Return [x, y] of the center of cell containing provided text 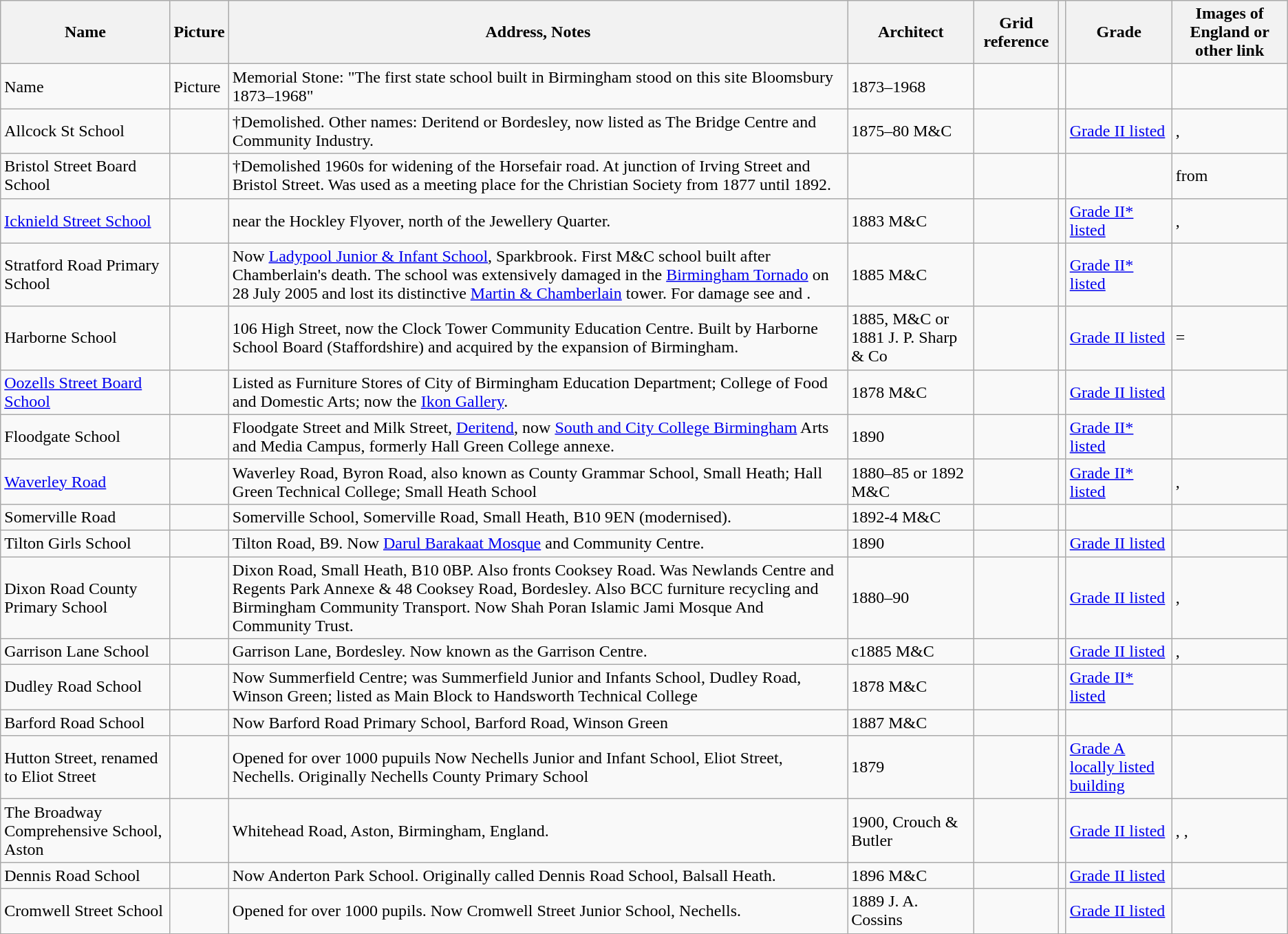
Dennis Road School [85, 875]
Somerville Road [85, 517]
Now Anderton Park School. Originally called Dennis Road School, Balsall Heath. [538, 875]
Opened for over 1000 pupuils Now Nechells Junior and Infant School, Eliot Street, Nechells. Originally Nechells County Primary School [538, 767]
Garrison Lane School [85, 652]
Architect [911, 32]
Grade [1119, 32]
Cromwell Street School [85, 911]
Floodgate School [85, 436]
Oozells Street Board School [85, 392]
1885, M&C or 1881 J. P. Sharp & Co [911, 338]
1889 J. A. Cossins [911, 911]
Grade A locally listed building [1119, 767]
c1885 M&C [911, 652]
Hutton Street, renamed to Eliot Street [85, 767]
Allcock St School [85, 131]
1900, Crouch & Butler [911, 831]
Opened for over 1000 pupils. Now Cromwell Street Junior School, Nechells. [538, 911]
Icknield Street School [85, 220]
1873–1968 [911, 87]
Memorial Stone: "The first state school built in Birmingham stood on this site Bloomsbury 1873–1968" [538, 87]
1880–90 [911, 597]
1875–80 M&C [911, 131]
Address, Notes [538, 32]
Stratford Road Primary School [85, 275]
1887 M&C [911, 723]
Whitehead Road, Aston, Birmingham, England. [538, 831]
Tilton Road, B9. Now Darul Barakaat Mosque and Community Centre. [538, 543]
Images of England or other link [1230, 32]
Bristol Street Board School [85, 176]
1885 M&C [911, 275]
Tilton Girls School [85, 543]
Dixon Road County Primary School [85, 597]
Somerville School, Somerville Road, Small Heath, B10 9EN (modernised). [538, 517]
Listed as Furniture Stores of City of Birmingham Education Department; College of Food and Domestic Arts; now the Ikon Gallery. [538, 392]
= [1230, 338]
Dudley Road School [85, 687]
†Demolished. Other names: Deritend or Bordesley, now listed as The Bridge Centre and Community Industry. [538, 131]
1883 M&C [911, 220]
1880–85 or 1892 M&C [911, 482]
Harborne School [85, 338]
Now Barford Road Primary School, Barford Road, Winson Green [538, 723]
1892-4 M&C [911, 517]
, , [1230, 831]
1879 [911, 767]
near the Hockley Flyover, north of the Jewellery Quarter. [538, 220]
Barford Road School [85, 723]
Waverley Road, Byron Road, also known as County Grammar School, Small Heath; Hall Green Technical College; Small Heath School [538, 482]
from [1230, 176]
Now Summerfield Centre; was Summerfield Junior and Infants School, Dudley Road, Winson Green; listed as Main Block to Handsworth Technical College [538, 687]
1896 M&C [911, 875]
Floodgate Street and Milk Street, Deritend, now South and City College Birmingham Arts and Media Campus, formerly Hall Green College annexe. [538, 436]
Garrison Lane, Bordesley. Now known as the Garrison Centre. [538, 652]
The Broadway Comprehensive School, Aston [85, 831]
Waverley Road [85, 482]
Grid reference [1016, 32]
